Locate the cell with the specified text and output its (x, y) center coordinate. 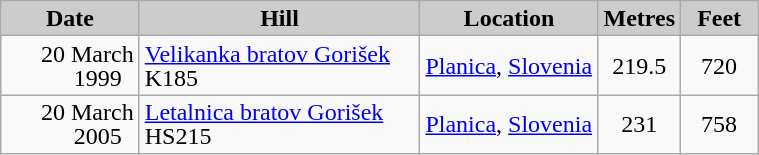
Date (70, 18)
231 (640, 124)
Feet (720, 18)
720 (720, 66)
20 March 2005 (70, 124)
Velikanka bratov Gorišek K185 (280, 66)
20 March 1999 (70, 66)
Hill (280, 18)
Metres (640, 18)
758 (720, 124)
219.5 (640, 66)
Letalnica bratov Gorišek HS215 (280, 124)
Location (509, 18)
